Locate the cell with the specified text and output its (X, Y) center coordinate. 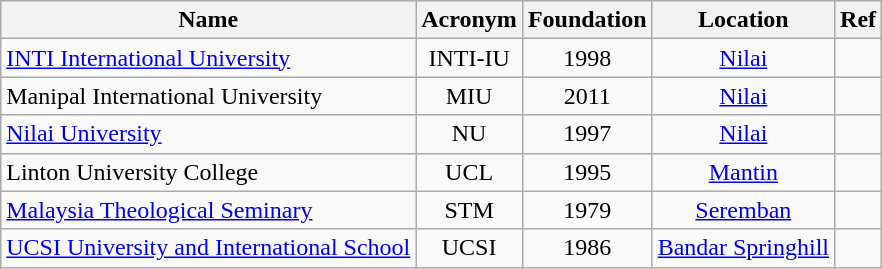
INTI International University (208, 58)
Location (743, 20)
1995 (587, 172)
Manipal International University (208, 96)
Acronym (470, 20)
Bandar Springhill (743, 248)
1979 (587, 210)
2011 (587, 96)
1997 (587, 134)
1986 (587, 248)
STM (470, 210)
UCL (470, 172)
MIU (470, 96)
Mantin (743, 172)
UCSI (470, 248)
UCSI University and International School (208, 248)
Linton University College (208, 172)
Seremban (743, 210)
Name (208, 20)
1998 (587, 58)
Foundation (587, 20)
INTI-IU (470, 58)
Ref (858, 20)
Malaysia Theological Seminary (208, 210)
NU (470, 134)
Nilai University (208, 134)
